Find where the given text appears and provide that cell's center as [x, y] coordinate. 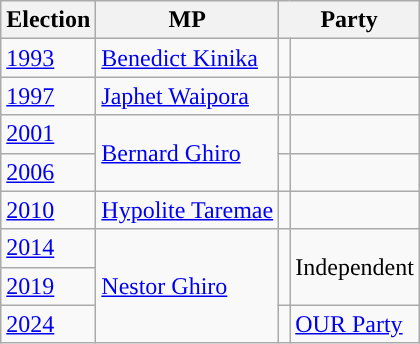
Bernard Ghiro [188, 153]
2006 [48, 172]
Party [350, 20]
OUR Party [355, 324]
1997 [48, 96]
2014 [48, 248]
1993 [48, 58]
2010 [48, 210]
2001 [48, 134]
Japhet Waipora [188, 96]
2019 [48, 286]
2024 [48, 324]
MP [188, 20]
Nestor Ghiro [188, 286]
Benedict Kinika [188, 58]
Hypolite Taremae [188, 210]
Election [48, 20]
Independent [355, 267]
